Return the [x, y] coordinate for the center point of the cell that contains the specified text.  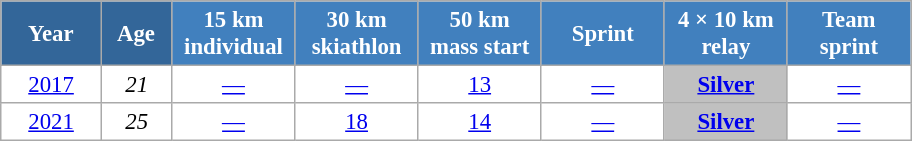
18 [356, 122]
21 [136, 85]
2021 [52, 122]
50 km mass start [480, 34]
2017 [52, 85]
13 [480, 85]
15 km individual [234, 34]
Team sprint [848, 34]
4 × 10 km relay [726, 34]
Sprint [602, 34]
25 [136, 122]
Year [52, 34]
14 [480, 122]
30 km skiathlon [356, 34]
Age [136, 34]
